Determine the [X, Y] coordinate at the center of the cell enclosing the given text.  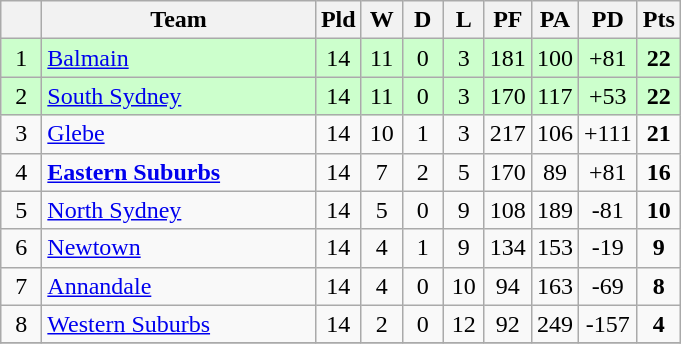
108 [508, 210]
21 [658, 134]
134 [508, 248]
Balmain [179, 58]
D [422, 20]
16 [658, 172]
PD [608, 20]
Annandale [179, 286]
92 [508, 324]
W [382, 20]
249 [554, 324]
Eastern Suburbs [179, 172]
+53 [608, 96]
Glebe [179, 134]
+111 [608, 134]
189 [554, 210]
-19 [608, 248]
6 [22, 248]
153 [554, 248]
217 [508, 134]
Pld [338, 20]
Team [179, 20]
Western Suburbs [179, 324]
12 [464, 324]
North Sydney [179, 210]
89 [554, 172]
106 [554, 134]
-157 [608, 324]
Newtown [179, 248]
-81 [608, 210]
South Sydney [179, 96]
PF [508, 20]
163 [554, 286]
L [464, 20]
100 [554, 58]
117 [554, 96]
-69 [608, 286]
Pts [658, 20]
PA [554, 20]
181 [508, 58]
94 [508, 286]
